From the cell containing the given text, extract its center point as [X, Y] coordinate. 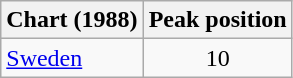
10 [218, 58]
Sweden [72, 58]
Peak position [218, 20]
Chart (1988) [72, 20]
